Identify which cell holds the provided text, then report its [x, y] central coordinate. 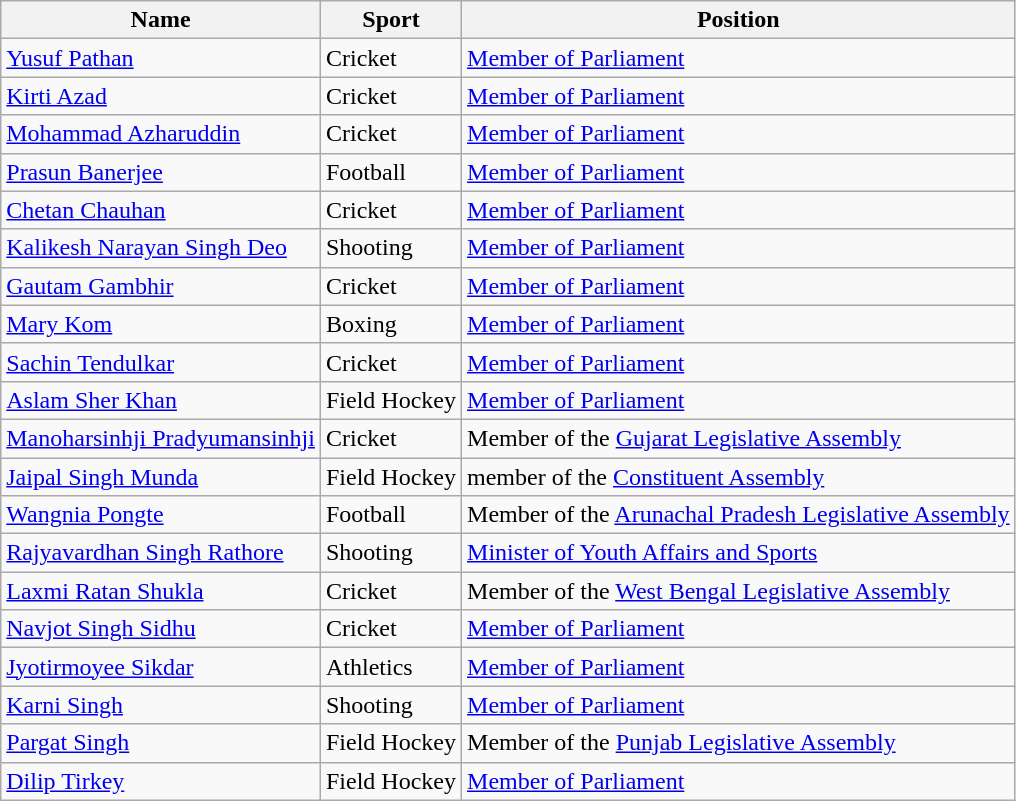
Name [161, 20]
Wangnia Pongte [161, 515]
Member of the West Bengal Legislative Assembly [739, 591]
Laxmi Ratan Shukla [161, 591]
member of the Constituent Assembly [739, 477]
Jaipal Singh Munda [161, 477]
Position [739, 20]
Jyotirmoyee Sikdar [161, 667]
Manoharsinhji Pradyumansinhji [161, 438]
Karni Singh [161, 705]
Mary Kom [161, 324]
Minister of Youth Affairs and Sports [739, 553]
Member of the Punjab Legislative Assembly [739, 743]
Sport [390, 20]
Yusuf Pathan [161, 58]
Member of the Arunachal Pradesh Legislative Assembly [739, 515]
Kalikesh Narayan Singh Deo [161, 248]
Chetan Chauhan [161, 210]
Navjot Singh Sidhu [161, 629]
Aslam Sher Khan [161, 400]
Sachin Tendulkar [161, 362]
Dilip Tirkey [161, 781]
Gautam Gambhir [161, 286]
Rajyavardhan Singh Rathore [161, 553]
Prasun Banerjee [161, 172]
Boxing [390, 324]
Athletics [390, 667]
Pargat Singh [161, 743]
Mohammad Azharuddin [161, 134]
Kirti Azad [161, 96]
Member of the Gujarat Legislative Assembly [739, 438]
